Pinpoint the cell where the given text exists, returning its [x, y] midpoint coordinate. 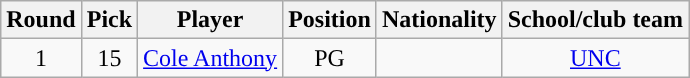
Player [210, 20]
1 [41, 58]
Cole Anthony [210, 58]
Round [41, 20]
School/club team [595, 20]
UNC [595, 58]
Pick [109, 20]
Position [330, 20]
PG [330, 58]
Nationality [439, 20]
15 [109, 58]
